Search for the cell housing the specified text and yield its [x, y] center coordinate. 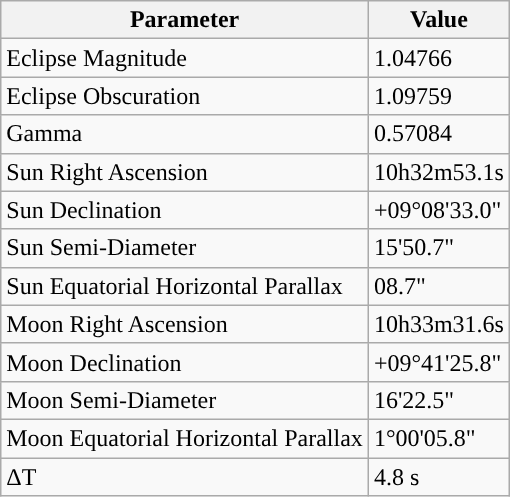
Eclipse Obscuration [185, 96]
Moon Right Ascension [185, 324]
1.09759 [438, 96]
16'22.5" [438, 400]
Sun Declination [185, 210]
Moon Semi-Diameter [185, 400]
4.8 s [438, 477]
ΔT [185, 477]
Gamma [185, 134]
1°00'05.8" [438, 438]
Moon Declination [185, 362]
0.57084 [438, 134]
08.7" [438, 286]
10h32m53.1s [438, 172]
15'50.7" [438, 248]
10h33m31.6s [438, 324]
+09°08'33.0" [438, 210]
1.04766 [438, 58]
Value [438, 20]
Sun Equatorial Horizontal Parallax [185, 286]
Moon Equatorial Horizontal Parallax [185, 438]
+09°41'25.8" [438, 362]
Eclipse Magnitude [185, 58]
Sun Right Ascension [185, 172]
Parameter [185, 20]
Sun Semi-Diameter [185, 248]
